Return (X, Y) of the center of cell containing provided text 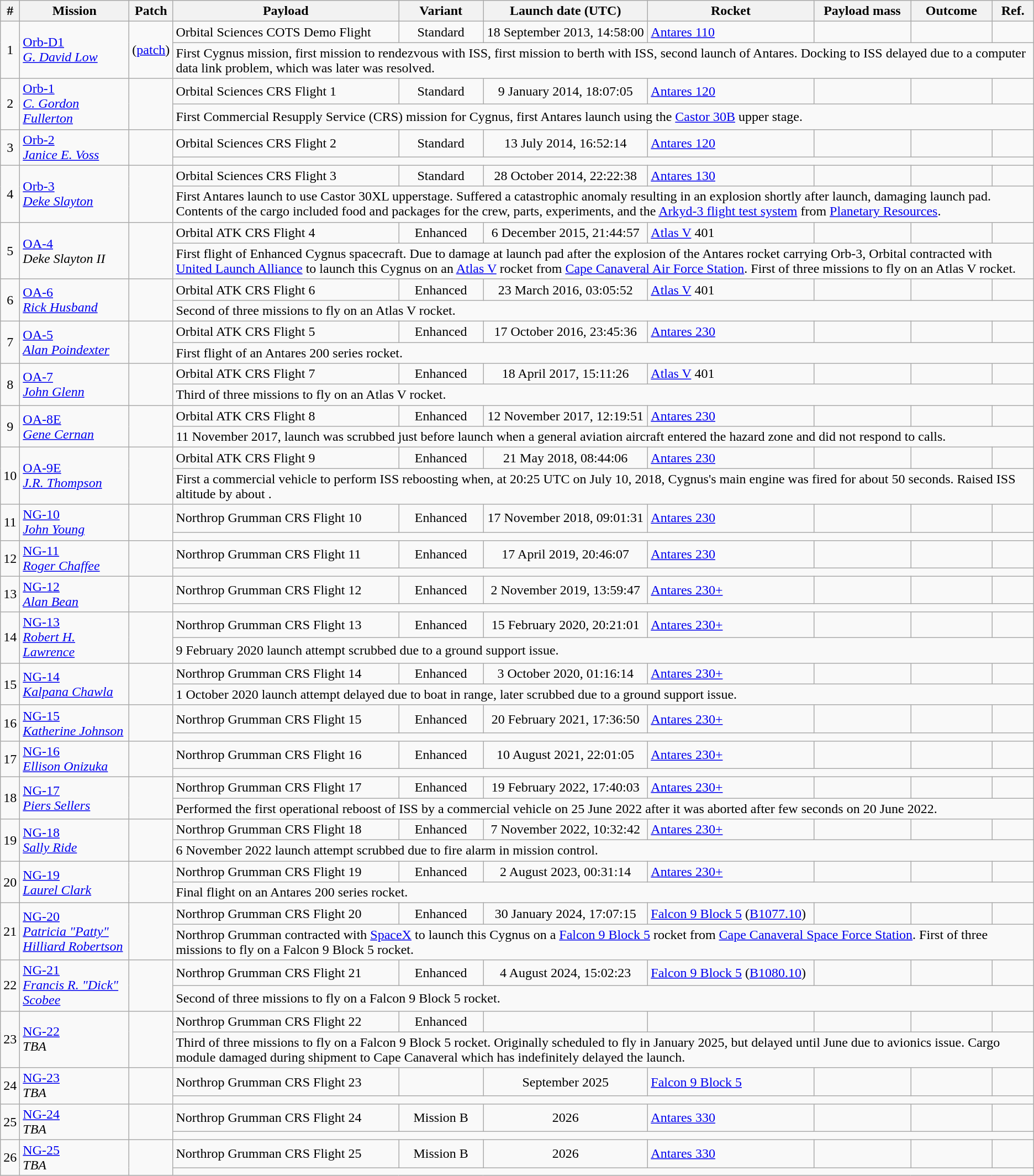
Northrop Grumman CRS Flight 16 (286, 755)
18 September 2013, 14:58:00 (566, 32)
Northrop Grumman CRS Flight 14 (286, 673)
Payload (286, 11)
NG-16Ellison Onizuka (75, 759)
Performed the first operational reboost of ISS by a commercial vehicle on 25 June 2022 after it was aborted after few seconds on 20 June 2022. (603, 808)
6 (10, 300)
22 (10, 985)
NG-18Sally Ride (75, 840)
26 (10, 1158)
OA-8EGene Cernan (75, 426)
15 (10, 684)
9 January 2014, 18:07:05 (566, 91)
Northrop Grumman CRS Flight 25 (286, 1153)
1 October 2020 launch attempt delayed due to boat in range, later scrubbed due to a ground support issue. (603, 694)
Orbital ATK CRS Flight 4 (286, 233)
Second of three missions to fly on a Falcon 9 Block 5 rocket. (603, 998)
10 (10, 476)
28 October 2014, 22:22:38 (566, 176)
9 February 2020 launch attempt scrubbed due to a ground support issue. (603, 650)
Northrop Grumman CRS Flight 11 (286, 554)
13 July 2014, 16:52:14 (566, 143)
NG-10John Young (75, 523)
19 (10, 840)
Falcon 9 Block 5 (731, 1082)
Launch date (UTC) (566, 11)
Variant (441, 11)
NG-13Robert H. Lawrence (75, 637)
11 November 2017, launch was scrubbed just before launch when a general aviation aircraft entered the hazard zone and did not respond to calls. (603, 437)
21 (10, 931)
17 April 2019, 20:46:07 (566, 554)
24 (10, 1086)
Orb-1C. Gordon Fullerton (75, 104)
23 March 2016, 03:05:52 (566, 289)
NG-14Kalpana Chawla (75, 684)
2 (10, 104)
# (10, 11)
19 February 2022, 17:40:03 (566, 787)
Final flight on an Antares 200 series rocket. (603, 893)
NG-23TBA (75, 1086)
Orbital ATK CRS Flight 9 (286, 458)
Northrop Grumman CRS Flight 22 (286, 1021)
Northrop Grumman CRS Flight 10 (286, 518)
9 (10, 426)
2 August 2023, 00:31:14 (566, 872)
7 (10, 342)
Ref. (1013, 11)
Third of three missions to fly on an Atlas V rocket. (603, 395)
Mission (75, 11)
16 (10, 723)
Falcon 9 Block 5 (B1080.10) (731, 973)
Northrop Grumman CRS Flight 19 (286, 872)
18 (10, 798)
Orb-3Deke Slayton (75, 193)
(patch) (151, 50)
11 (10, 523)
3 (10, 147)
Northrop Grumman CRS Flight 13 (286, 625)
Northrop Grumman CRS Flight 12 (286, 590)
Second of three missions to fly on an Atlas V rocket. (603, 310)
Orbital ATK CRS Flight 6 (286, 289)
10 August 2021, 22:01:05 (566, 755)
Outcome (952, 11)
Northrop Grumman CRS Flight 23 (286, 1082)
NG-12Alan Bean (75, 594)
Falcon 9 Block 5 (B1077.10) (731, 914)
OA-5Alan Poindexter (75, 342)
NG-11Roger Chaffee (75, 558)
OA-9EJ.R. Thompson (75, 476)
18 April 2017, 15:11:26 (566, 374)
Rocket (731, 11)
2 November 2019, 13:59:47 (566, 590)
1 (10, 50)
7 November 2022, 10:32:42 (566, 830)
Northrop Grumman CRS Flight 18 (286, 830)
Antares 110 (731, 32)
17 November 2018, 09:01:31 (566, 518)
Northrop Grumman CRS Flight 17 (286, 787)
NG-19Laurel Clark (75, 882)
23 (10, 1040)
Orbital ATK CRS Flight 7 (286, 374)
September 2025 (566, 1082)
13 (10, 594)
21 May 2018, 08:44:06 (566, 458)
Northrop Grumman CRS Flight 21 (286, 973)
NG-15Katherine Johnson (75, 723)
OA-6Rick Husband (75, 300)
5 (10, 251)
30 January 2024, 17:07:15 (566, 914)
NG-20Patricia "Patty" Hilliard Robertson (75, 931)
4 (10, 193)
Orb-D1G. David Low (75, 50)
3 October 2020, 01:16:14 (566, 673)
NG-24TBA (75, 1121)
Antares 130 (731, 176)
17 October 2016, 23:45:36 (566, 331)
NG-25TBA (75, 1158)
Orbital ATK CRS Flight 5 (286, 331)
OA-7John Glenn (75, 384)
12 November 2017, 12:19:51 (566, 416)
Payload mass (862, 11)
6 December 2015, 21:44:57 (566, 233)
Patch (151, 11)
Orbital Sciences CRS Flight 2 (286, 143)
17 (10, 759)
Northrop Grumman CRS Flight 20 (286, 914)
20 (10, 882)
6 November 2022 launch attempt scrubbed due to fire alarm in mission control. (603, 851)
OA-4Deke Slayton II (75, 251)
Northrop Grumman CRS Flight 15 (286, 719)
First flight of an Antares 200 series rocket. (603, 353)
8 (10, 384)
Orbital Sciences CRS Flight 3 (286, 176)
Northrop Grumman CRS Flight 24 (286, 1117)
20 February 2021, 17:36:50 (566, 719)
NG-22TBA (75, 1040)
Orbital ATK CRS Flight 8 (286, 416)
Orbital Sciences CRS Flight 1 (286, 91)
15 February 2020, 20:21:01 (566, 625)
NG-17Piers Sellers (75, 798)
First Commercial Resupply Service (CRS) mission for Cygnus, first Antares launch using the Castor 30B upper stage. (603, 117)
4 August 2024, 15:02:23 (566, 973)
NG-21Francis R. "Dick" Scobee (75, 985)
Orb-2Janice E. Voss (75, 147)
14 (10, 637)
12 (10, 558)
25 (10, 1121)
Orbital Sciences COTS Demo Flight (286, 32)
